Return the [X, Y] coordinate for the center point of the cell that contains the specified text.  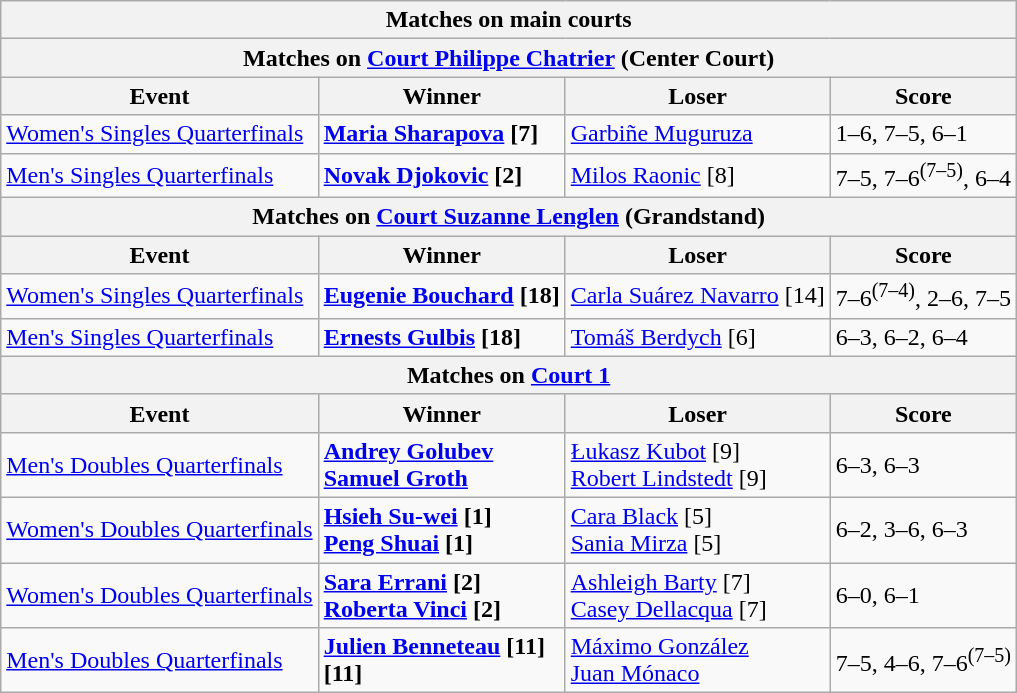
6–2, 3–6, 6–3 [923, 530]
6–3, 6–3 [923, 464]
7–5, 4–6, 7–6(7–5) [923, 660]
Matches on Court 1 [509, 375]
Cara Black [5] Sania Mirza [5] [698, 530]
Julien Benneteau [11] [11] [442, 660]
6–0, 6–1 [923, 596]
Matches on Court Suzanne Lenglen (Grandstand) [509, 217]
1–6, 7–5, 6–1 [923, 134]
Carla Suárez Navarro [14] [698, 296]
7–5, 7–6(7–5), 6–4 [923, 176]
Milos Raonic [8] [698, 176]
Matches on Court Philippe Chatrier (Center Court) [509, 58]
Tomáš Berdych [6] [698, 337]
Andrey Golubev Samuel Groth [442, 464]
Sara Errani [2] Roberta Vinci [2] [442, 596]
Novak Djokovic [2] [442, 176]
Łukasz Kubot [9] Robert Lindstedt [9] [698, 464]
7–6(7–4), 2–6, 7–5 [923, 296]
Ashleigh Barty [7] Casey Dellacqua [7] [698, 596]
Ernests Gulbis [18] [442, 337]
Matches on main courts [509, 20]
Eugenie Bouchard [18] [442, 296]
Hsieh Su-wei [1] Peng Shuai [1] [442, 530]
Garbiñe Muguruza [698, 134]
Maria Sharapova [7] [442, 134]
Máximo González Juan Mónaco [698, 660]
6–3, 6–2, 6–4 [923, 337]
